Provide the (x, y) coordinate of the cell's center where the given text is located.  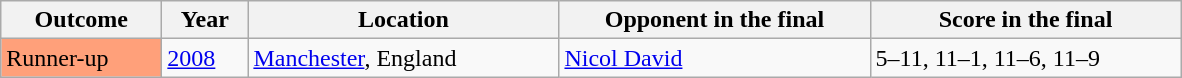
Runner-up (82, 58)
Nicol David (714, 58)
2008 (205, 58)
Opponent in the final (714, 20)
Score in the final (1026, 20)
Location (404, 20)
Outcome (82, 20)
5–11, 11–1, 11–6, 11–9 (1026, 58)
Manchester, England (404, 58)
Year (205, 20)
